Capture the cell that displays the provided text and extract its [x, y] central coordinate. 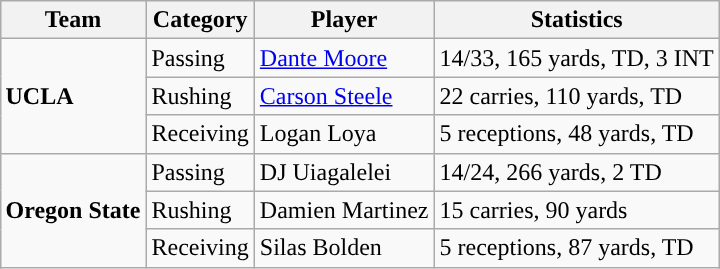
Player [344, 20]
Silas Bolden [344, 248]
Dante Moore [344, 58]
15 carries, 90 yards [576, 210]
22 carries, 110 yards, TD [576, 96]
14/24, 266 yards, 2 TD [576, 172]
UCLA [73, 96]
DJ Uiagalelei [344, 172]
Category [200, 20]
Damien Martinez [344, 210]
14/33, 165 yards, TD, 3 INT [576, 58]
Logan Loya [344, 134]
5 receptions, 87 yards, TD [576, 248]
Team [73, 20]
5 receptions, 48 yards, TD [576, 134]
Oregon State [73, 210]
Statistics [576, 20]
Carson Steele [344, 96]
